Extract the [X, Y] coordinate from the center of the cell holding the provided text.  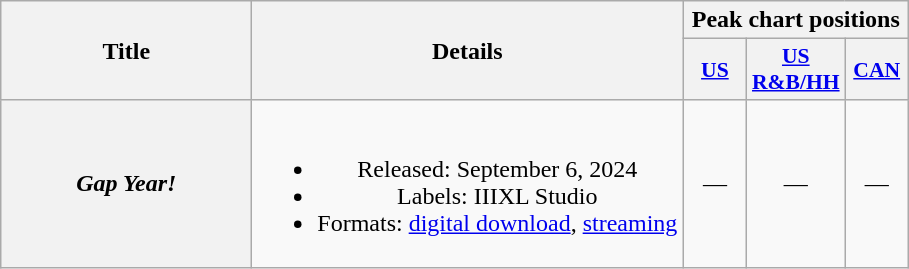
Gap Year! [126, 184]
US [715, 70]
Title [126, 50]
Peak chart positions [796, 20]
Details [468, 50]
CAN [877, 70]
USR&B/HH [796, 70]
Released: September 6, 2024Labels: IIIXL StudioFormats: digital download, streaming [468, 184]
